Provide the (x, y) coordinate of the cell's center where the given text is located.  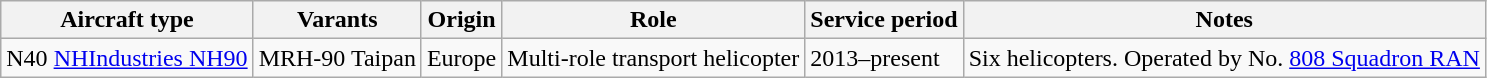
Europe (461, 58)
Varants (337, 20)
MRH-90 Taipan (337, 58)
Aircraft type (127, 20)
Origin (461, 20)
Six helicopters. Operated by No. 808 Squadron RAN (1224, 58)
Multi-role transport helicopter (654, 58)
N40 NHIndustries NH90 (127, 58)
Service period (884, 20)
Role (654, 20)
2013–present (884, 58)
Notes (1224, 20)
